Return the [x, y] coordinate for the center point of the cell that contains the specified text.  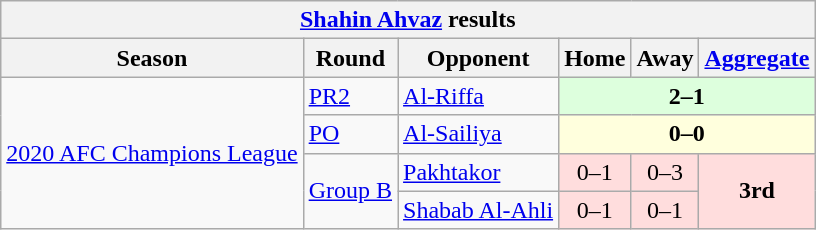
2–1 [687, 96]
Al-Sailiya [478, 134]
Pakhtakor [478, 172]
Round [350, 58]
Group B [350, 191]
3rd [757, 191]
2020 AFC Champions League [152, 153]
0–0 [687, 134]
Away [665, 58]
PO [350, 134]
PR2 [350, 96]
Al-Riffa [478, 96]
Aggregate [757, 58]
Shahin Ahvaz results [408, 20]
Home [595, 58]
Season [152, 58]
Shabab Al-Ahli [478, 210]
0–3 [665, 172]
Opponent [478, 58]
